Detect which cell encompasses the target text, then output its [x, y] center coordinate. 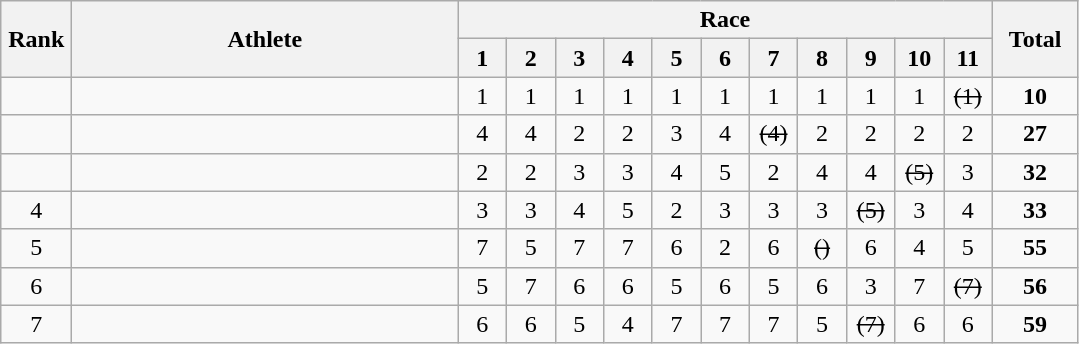
(1) [968, 96]
8 [822, 58]
27 [1035, 134]
9 [870, 58]
Athlete [265, 39]
55 [1035, 248]
32 [1035, 172]
Rank [36, 39]
11 [968, 58]
(4) [774, 134]
56 [1035, 286]
Total [1035, 39]
59 [1035, 324]
33 [1035, 210]
Race [725, 20]
() [822, 248]
